Return the [X, Y] coordinate for the center point of the cell that contains the specified text.  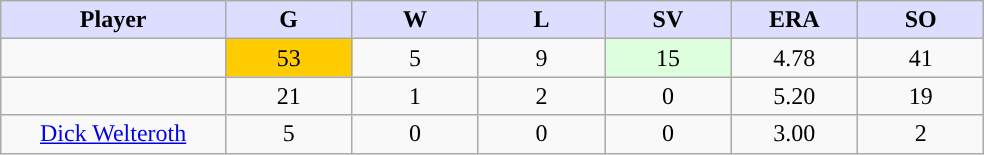
SV [668, 20]
15 [668, 58]
Player [114, 20]
L [541, 20]
9 [541, 58]
W [415, 20]
Dick Welteroth [114, 134]
G [288, 20]
SO [920, 20]
5.20 [794, 96]
3.00 [794, 134]
41 [920, 58]
4.78 [794, 58]
1 [415, 96]
19 [920, 96]
53 [288, 58]
21 [288, 96]
ERA [794, 20]
